Extract the (X, Y) coordinate from the center of the cell holding the provided text.  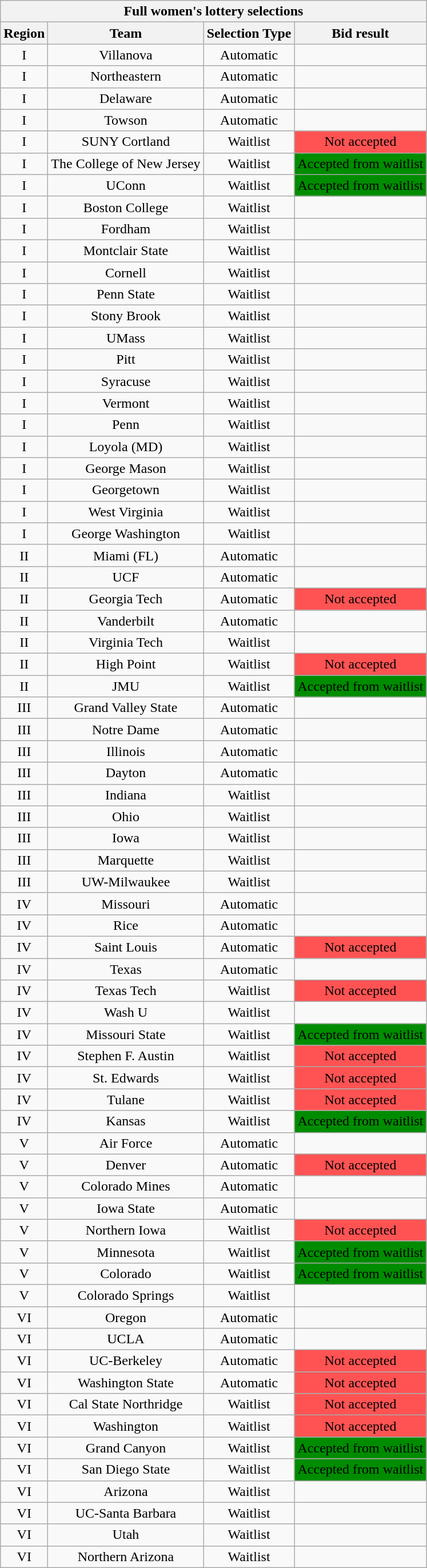
Full women's lottery selections (214, 11)
Utah (126, 1535)
UC-Santa Barbara (126, 1513)
Northeastern (126, 77)
George Mason (126, 468)
Penn (126, 425)
Villanova (126, 55)
UCLA (126, 1339)
Missouri (126, 904)
Dayton (126, 773)
UC-Berkeley (126, 1361)
Washington State (126, 1383)
Oregon (126, 1317)
Washington (126, 1426)
High Point (126, 664)
SUNY Cortland (126, 142)
Stony Brook (126, 316)
JMU (126, 686)
Region (24, 33)
Marquette (126, 860)
UW-Milwaukee (126, 882)
Minnesota (126, 1252)
Syracuse (126, 381)
UCF (126, 577)
Colorado (126, 1273)
San Diego State (126, 1470)
Tulane (126, 1100)
Vermont (126, 403)
Vanderbilt (126, 620)
Towson (126, 120)
Illinois (126, 751)
Rice (126, 925)
Bid result (360, 33)
Indiana (126, 795)
Cal State Northridge (126, 1404)
George Washington (126, 534)
Penn State (126, 295)
Boston College (126, 207)
Texas (126, 969)
UMass (126, 338)
Selection Type (249, 33)
UConn (126, 185)
Montclair State (126, 250)
Cornell (126, 273)
St. Edwards (126, 1078)
Denver (126, 1165)
Colorado Mines (126, 1187)
West Virginia (126, 512)
Kansas (126, 1121)
Ohio (126, 817)
Iowa State (126, 1208)
Loyola (MD) (126, 447)
Stephen F. Austin (126, 1056)
Notre Dame (126, 730)
Virginia Tech (126, 643)
Georgetown (126, 490)
Miami (FL) (126, 555)
Iowa (126, 838)
Missouri State (126, 1034)
Saint Louis (126, 947)
Air Force (126, 1143)
Fordham (126, 229)
Grand Canyon (126, 1448)
Grand Valley State (126, 708)
Wash U (126, 1013)
Colorado Springs (126, 1295)
Delaware (126, 98)
Team (126, 33)
Northern Iowa (126, 1230)
Texas Tech (126, 991)
Northern Arizona (126, 1557)
Georgia Tech (126, 599)
Arizona (126, 1491)
The College of New Jersey (126, 164)
Pitt (126, 360)
